Identify which cell holds the provided text, then report its (x, y) central coordinate. 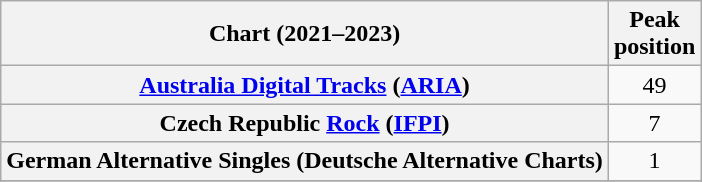
German Alternative Singles (Deutsche Alternative Charts) (305, 161)
49 (654, 85)
7 (654, 123)
Australia Digital Tracks (ARIA) (305, 85)
1 (654, 161)
Czech Republic Rock (IFPI) (305, 123)
Peakposition (654, 34)
Chart (2021–2023) (305, 34)
